From the cell containing the given text, extract its center point as [X, Y] coordinate. 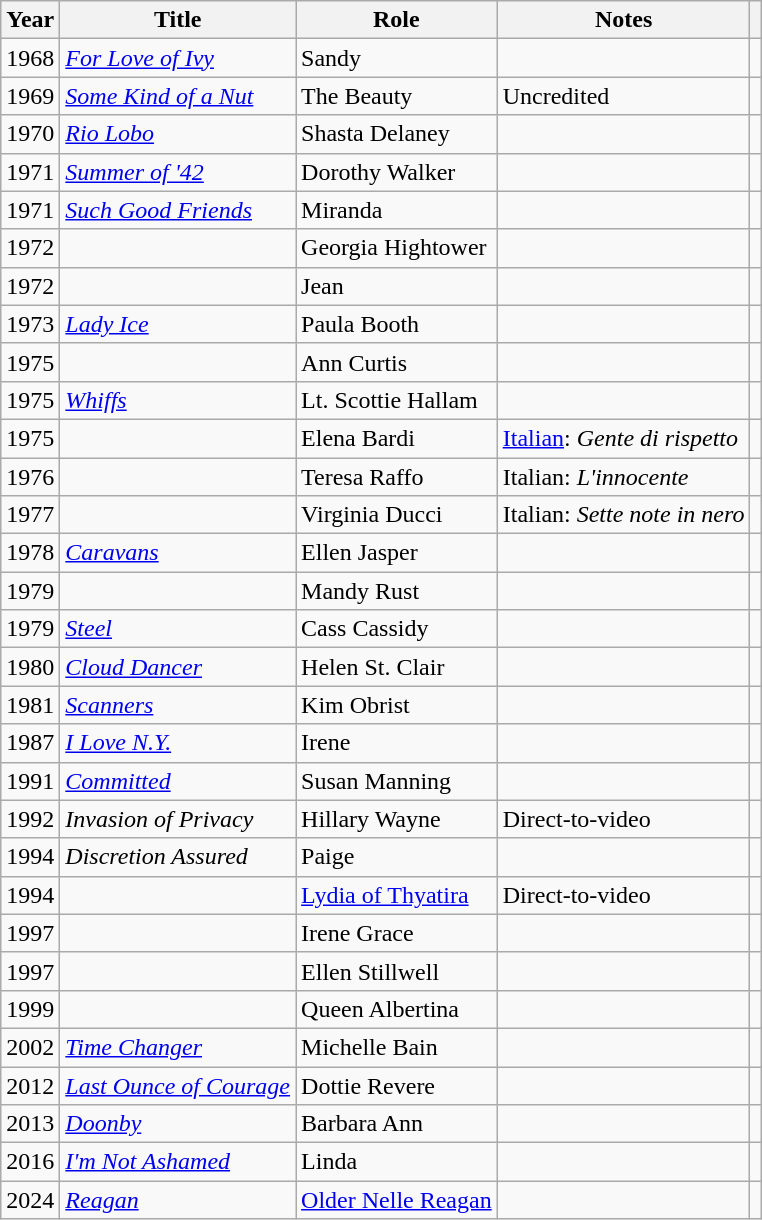
2016 [30, 1162]
1999 [30, 1009]
I'm Not Ashamed [178, 1162]
Italian: Gente di rispetto [624, 438]
Mandy Rust [397, 591]
Paige [397, 857]
Miranda [397, 210]
2012 [30, 1085]
Time Changer [178, 1047]
Hillary Wayne [397, 819]
1992 [30, 819]
2002 [30, 1047]
Shasta Delaney [397, 134]
Irene Grace [397, 933]
Ellen Jasper [397, 553]
Caravans [178, 553]
For Love of Ivy [178, 58]
Role [397, 20]
1980 [30, 667]
Michelle Bain [397, 1047]
Scanners [178, 705]
Rio Lobo [178, 134]
Dorothy Walker [397, 172]
1970 [30, 134]
1991 [30, 781]
Virginia Ducci [397, 515]
2024 [30, 1200]
Lt. Scottie Hallam [397, 400]
Sandy [397, 58]
1981 [30, 705]
Such Good Friends [178, 210]
Whiffs [178, 400]
Jean [397, 286]
Some Kind of a Nut [178, 96]
Notes [624, 20]
Lady Ice [178, 324]
Paula Booth [397, 324]
Ellen Stillwell [397, 971]
Italian: L'innocente [624, 477]
Georgia Hightower [397, 248]
Elena Bardi [397, 438]
2013 [30, 1124]
Kim Obrist [397, 705]
The Beauty [397, 96]
1969 [30, 96]
Invasion of Privacy [178, 819]
1987 [30, 743]
Summer of '42 [178, 172]
Doonby [178, 1124]
Irene [397, 743]
Barbara Ann [397, 1124]
Discretion Assured [178, 857]
1968 [30, 58]
Older Nelle Reagan [397, 1200]
Title [178, 20]
Lydia of Thyatira [397, 895]
Cloud Dancer [178, 667]
Queen Albertina [397, 1009]
1978 [30, 553]
Ann Curtis [397, 362]
Susan Manning [397, 781]
Uncredited [624, 96]
Steel [178, 629]
Cass Cassidy [397, 629]
1976 [30, 477]
Year [30, 20]
Italian: Sette note in nero [624, 515]
1977 [30, 515]
I Love N.Y. [178, 743]
Teresa Raffo [397, 477]
Dottie Revere [397, 1085]
1973 [30, 324]
Last Ounce of Courage [178, 1085]
Reagan [178, 1200]
Helen St. Clair [397, 667]
Linda [397, 1162]
Committed [178, 781]
